Return [x, y] of the center of cell containing provided text 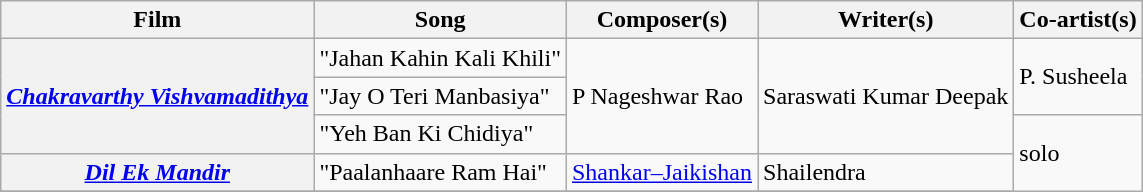
Writer(s) [886, 20]
Saraswati Kumar Deepak [886, 96]
P. Susheela [1078, 77]
Composer(s) [662, 20]
Chakravarthy Vishvamadithya [158, 96]
Film [158, 20]
Shailendra [886, 172]
"Paalanhaare Ram Hai" [440, 172]
"Yeh Ban Ki Chidiya" [440, 134]
solo [1078, 153]
Dil Ek Mandir [158, 172]
Shankar–Jaikishan [662, 172]
Co-artist(s) [1078, 20]
"Jay O Teri Manbasiya" [440, 96]
Song [440, 20]
P Nageshwar Rao [662, 96]
"Jahan Kahin Kali Khili" [440, 58]
